Detect which cell encompasses the target text, then output its [X, Y] center coordinate. 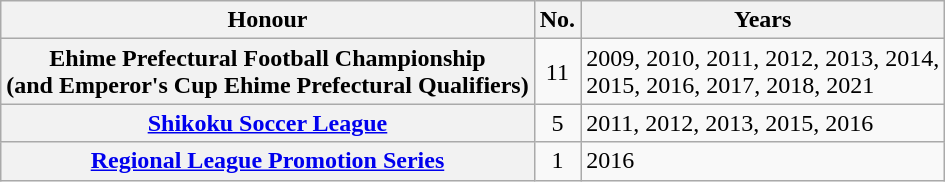
Regional League Promotion Series [268, 161]
Honour [268, 20]
No. [557, 20]
11 [557, 72]
Shikoku Soccer League [268, 123]
1 [557, 161]
5 [557, 123]
Ehime Prefectural Football Championship (and Emperor's Cup Ehime Prefectural Qualifiers) [268, 72]
2011, 2012, 2013, 2015, 2016 [763, 123]
Years [763, 20]
2009, 2010, 2011, 2012, 2013, 2014, 2015, 2016, 2017, 2018, 2021 [763, 72]
2016 [763, 161]
